Provide the [x, y] coordinate of the cell's center where the given text is located.  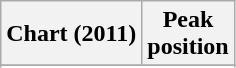
Peakposition [188, 34]
Chart (2011) [72, 34]
